Locate the cell with the specified text and output its [x, y] center coordinate. 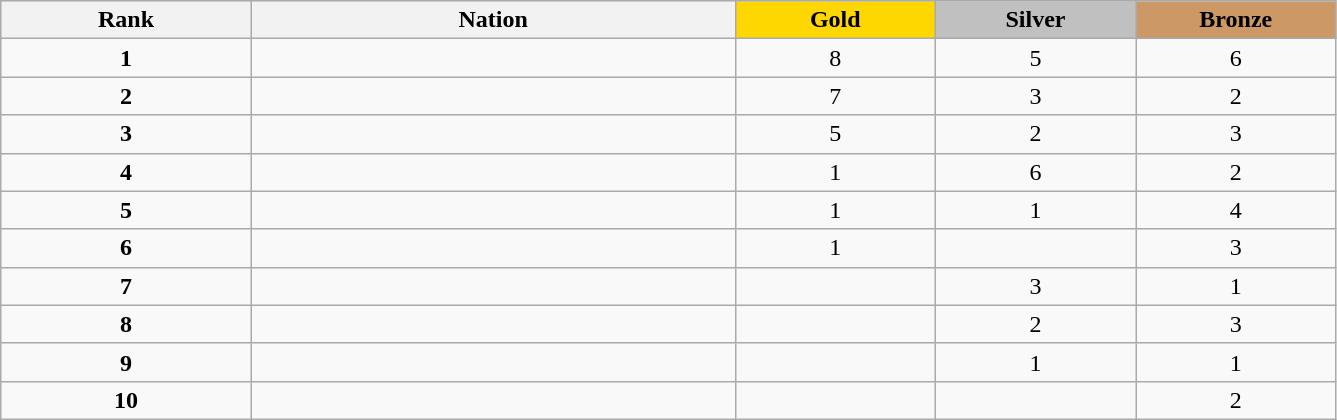
10 [126, 400]
Silver [1035, 20]
Bronze [1236, 20]
9 [126, 362]
Rank [126, 20]
Nation [493, 20]
Gold [835, 20]
